Return [x, y] of the center of cell containing provided text 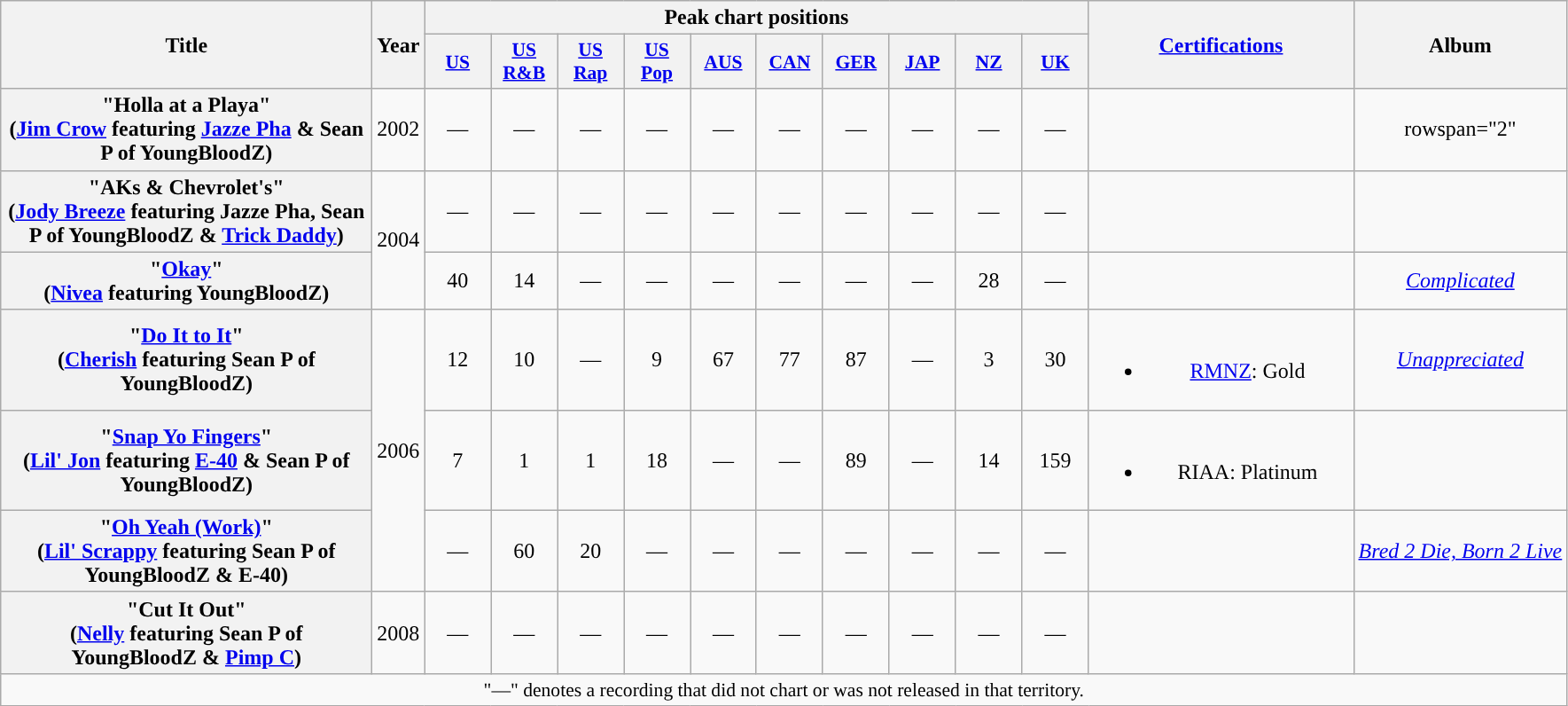
"Oh Yeah (Work)"(Lil' Scrappy featuring Sean P of YoungBloodZ & E-40) [186, 551]
Year [399, 44]
Bred 2 Die, Born 2 Live [1461, 551]
RIAA: Platinum [1221, 459]
"—" denotes a recording that did not chart or was not released in that territory. [784, 689]
60 [525, 551]
US R&B [525, 62]
20 [590, 551]
Certifications [1221, 44]
NZ [989, 62]
77 [789, 360]
Title [186, 44]
US [457, 62]
Complicated [1461, 280]
UK [1055, 62]
RMNZ: Gold [1221, 360]
AUS [723, 62]
US Rap [590, 62]
Peak chart positions [757, 18]
40 [457, 280]
rowspan="2" [1461, 129]
30 [1055, 360]
7 [457, 459]
CAN [789, 62]
GER [856, 62]
Album [1461, 44]
"Snap Yo Fingers"(Lil' Jon featuring E-40 & Sean P of YoungBloodZ) [186, 459]
12 [457, 360]
2006 [399, 451]
159 [1055, 459]
Unappreciated [1461, 360]
"Okay"(Nivea featuring YoungBloodZ) [186, 280]
18 [658, 459]
9 [658, 360]
3 [989, 360]
28 [989, 280]
"Cut It Out"(Nelly featuring Sean P of YoungBloodZ & Pimp C) [186, 632]
2002 [399, 129]
"Do It to It"(Cherish featuring Sean P of YoungBloodZ) [186, 360]
67 [723, 360]
2008 [399, 632]
2004 [399, 239]
JAP [922, 62]
87 [856, 360]
89 [856, 459]
"Holla at a Playa"(Jim Crow featuring Jazze Pha & Sean P of YoungBloodZ) [186, 129]
"AKs & Chevrolet's"(Jody Breeze featuring Jazze Pha, Sean P of YoungBloodZ & Trick Daddy) [186, 211]
10 [525, 360]
US Pop [658, 62]
